For the text-containing cell, return its midpoint in (X, Y) coordinate format. 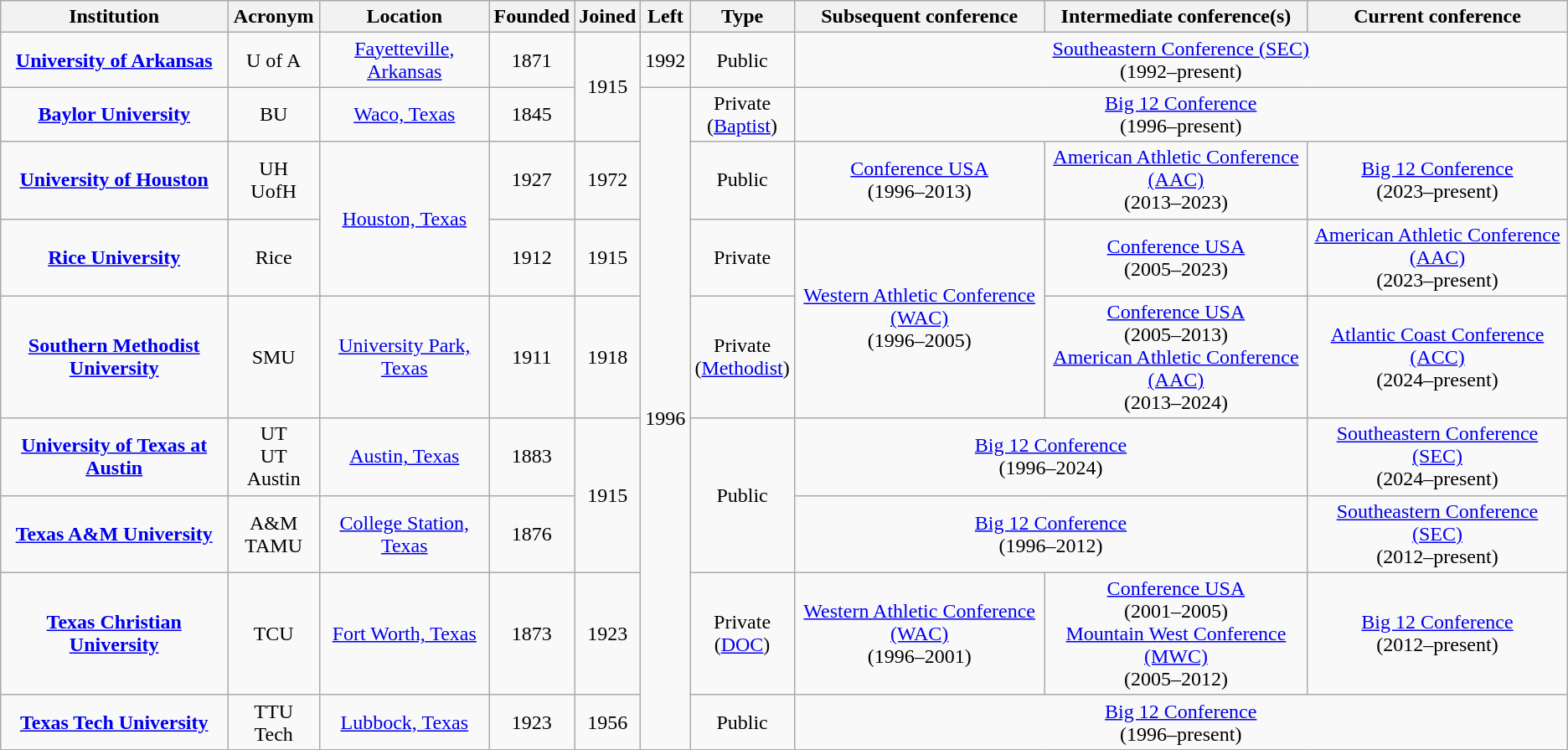
Houston, Texas (405, 219)
Austin, Texas (405, 457)
1911 (532, 357)
U of A (274, 60)
TCU (274, 634)
Southeastern Conference (SEC)(1992–present) (1181, 60)
University Park, Texas (405, 357)
American Athletic Conference (AAC)(2023–present) (1437, 257)
Southern Methodist University (114, 357)
University of Arkansas (114, 60)
Southeastern Conference (SEC)(2012–present) (1437, 534)
1927 (532, 180)
Intermediate conference(s) (1176, 17)
Conference USA(2005–2023) (1176, 257)
Texas Tech University (114, 722)
Western Athletic Conference (WAC)(1996–2005) (920, 318)
University of Texas at Austin (114, 457)
Location (405, 17)
1996 (665, 418)
Western Athletic Conference (WAC)(1996–2001) (920, 634)
TTUTech (274, 722)
Subsequent conference (920, 17)
Private(Methodist) (742, 357)
1883 (532, 457)
Baylor University (114, 114)
Private(DOC) (742, 634)
Fayetteville, Arkansas (405, 60)
A&MTAMU (274, 534)
SMU (274, 357)
Type (742, 17)
Texas Christian University (114, 634)
Joined (608, 17)
Rice University (114, 257)
Current conference (1437, 17)
1956 (608, 722)
Conference USA(1996–2013) (920, 180)
1871 (532, 60)
Fort Worth, Texas (405, 634)
Texas A&M University (114, 534)
Big 12 Conference(2012–present) (1437, 634)
University of Houston (114, 180)
Big 12 Conference(2023–present) (1437, 180)
Rice (274, 257)
Conference USA(2001–2005)Mountain West Conference (MWC)(2005–2012) (1176, 634)
1918 (608, 357)
Atlantic Coast Conference (ACC)(2024–present) (1437, 357)
Private(Baptist) (742, 114)
UHUofH (274, 180)
1873 (532, 634)
Big 12 Conference(1996–2012) (1050, 534)
1876 (532, 534)
Acronym (274, 17)
1972 (608, 180)
UTUT Austin (274, 457)
Big 12 Conference(1996–2024) (1050, 457)
Private (742, 257)
American Athletic Conference (AAC)(2013–2023) (1176, 180)
Conference USA(2005–2013)American Athletic Conference (AAC)(2013–2024) (1176, 357)
Waco, Texas (405, 114)
Founded (532, 17)
Southeastern Conference (SEC)(2024–present) (1437, 457)
1912 (532, 257)
Left (665, 17)
Lubbock, Texas (405, 722)
College Station, Texas (405, 534)
1992 (665, 60)
BU (274, 114)
1845 (532, 114)
Institution (114, 17)
